Capture the cell that displays the provided text and extract its [x, y] central coordinate. 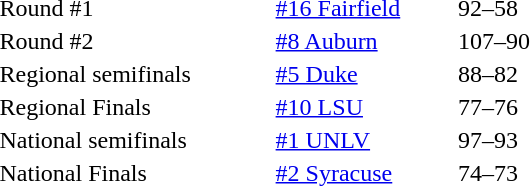
#1 UNLV [364, 140]
#10 LSU [364, 107]
#5 Duke [364, 74]
#8 Auburn [364, 41]
